Pinpoint the cell where the given text exists, returning its (X, Y) midpoint coordinate. 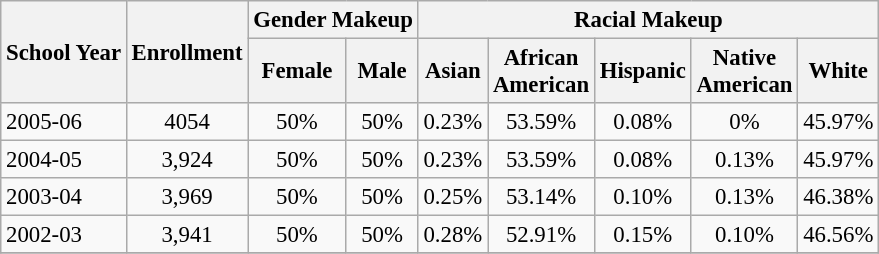
Enrollment (187, 52)
46.38% (838, 197)
0.28% (452, 235)
2002-03 (64, 235)
3,969 (187, 197)
2003-04 (64, 197)
53.14% (542, 197)
4054 (187, 122)
3,941 (187, 235)
46.56% (838, 235)
Native American (744, 72)
Racial Makeup (648, 20)
Asian (452, 72)
Gender Makeup (333, 20)
0% (744, 122)
Male (382, 72)
2004-05 (64, 160)
0.25% (452, 197)
Hispanic (642, 72)
52.91% (542, 235)
African American (542, 72)
White (838, 72)
0.15% (642, 235)
Female (297, 72)
School Year (64, 52)
3,924 (187, 160)
2005-06 (64, 122)
